Search for the cell housing the specified text and yield its (x, y) center coordinate. 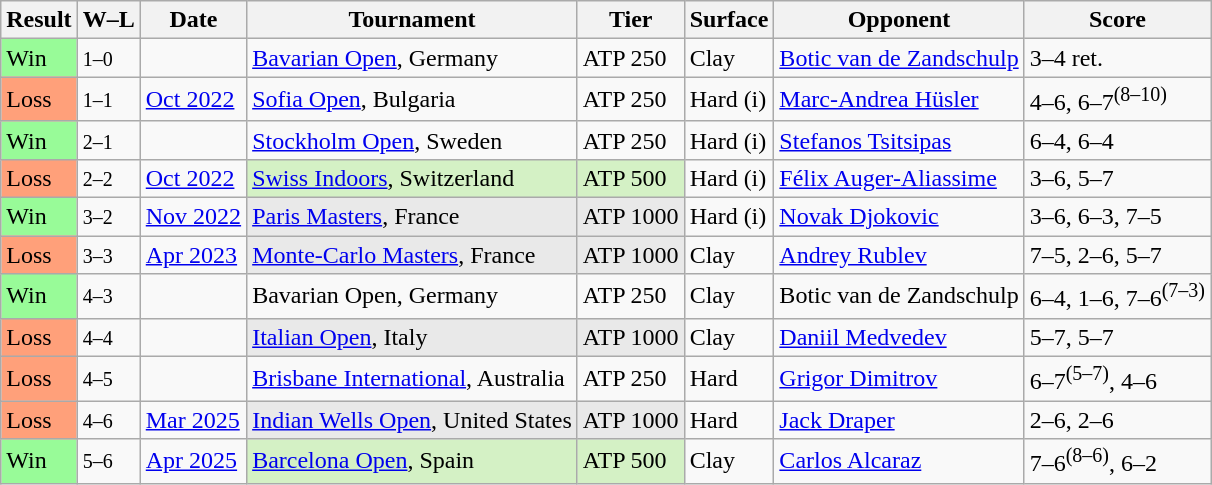
Marc-Andrea Hüsler (899, 100)
Grigor Dimitrov (899, 378)
Barcelona Open, Spain (412, 462)
Score (1117, 20)
5–6 (108, 462)
Surface (729, 20)
6–4, 1–6, 7–6(7–3) (1117, 296)
7–6(8–6), 6–2 (1117, 462)
Sofia Open, Bulgaria (412, 100)
6–7(5–7), 4–6 (1117, 378)
Stefanos Tsitsipas (899, 140)
1–1 (108, 100)
Stockholm Open, Sweden (412, 140)
W–L (108, 20)
Félix Auger-Aliassime (899, 178)
Tier (630, 20)
Paris Masters, France (412, 217)
Brisbane International, Australia (412, 378)
Tournament (412, 20)
Nov 2022 (193, 217)
3–4 ret. (1117, 58)
4–5 (108, 378)
3–6, 6–3, 7–5 (1117, 217)
Swiss Indoors, Switzerland (412, 178)
Result (39, 20)
3–3 (108, 255)
Apr 2023 (193, 255)
Opponent (899, 20)
Daniil Medvedev (899, 337)
Novak Djokovic (899, 217)
4–4 (108, 337)
5–7, 5–7 (1117, 337)
3–6, 5–7 (1117, 178)
Carlos Alcaraz (899, 462)
1–0 (108, 58)
7–5, 2–6, 5–7 (1117, 255)
2–1 (108, 140)
3–2 (108, 217)
Apr 2025 (193, 462)
Andrey Rublev (899, 255)
4–6 (108, 420)
4–3 (108, 296)
Mar 2025 (193, 420)
2–2 (108, 178)
6–4, 6–4 (1117, 140)
Italian Open, Italy (412, 337)
2–6, 2–6 (1117, 420)
4–6, 6–7(8–10) (1117, 100)
Monte-Carlo Masters, France (412, 255)
Date (193, 20)
Indian Wells Open, United States (412, 420)
Jack Draper (899, 420)
